From the cell containing the given text, extract its center point as [X, Y] coordinate. 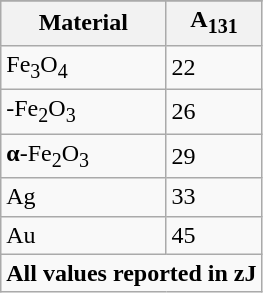
Material [84, 23]
29 [214, 156]
All values reported in zJ [132, 273]
33 [214, 197]
A131 [214, 23]
Fe3O4 [84, 67]
45 [214, 235]
-Fe2O3 [84, 111]
22 [214, 67]
α-Fe2O3 [84, 156]
26 [214, 111]
Ag [84, 197]
Au [84, 235]
